Locate the cell with the specified text and output its [x, y] center coordinate. 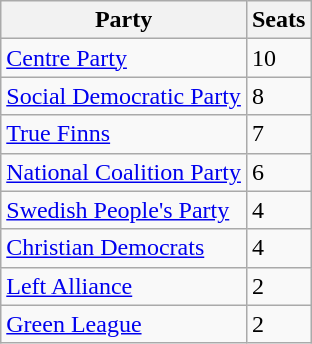
Seats [278, 20]
Green League [124, 324]
Social Democratic Party [124, 96]
Left Alliance [124, 286]
7 [278, 134]
Christian Democrats [124, 248]
8 [278, 96]
True Finns [124, 134]
Party [124, 20]
Centre Party [124, 58]
National Coalition Party [124, 172]
Swedish People's Party [124, 210]
6 [278, 172]
10 [278, 58]
